Identify which cell holds the provided text, then report its (x, y) central coordinate. 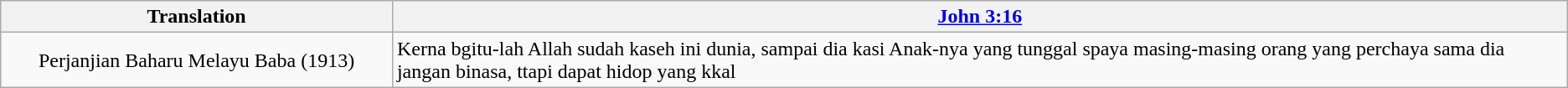
John 3:16 (980, 17)
Perjanjian Baharu Melayu Baba (1913) (197, 60)
Translation (197, 17)
